Output the (x, y) coordinate of the center of the cell containing the given text.  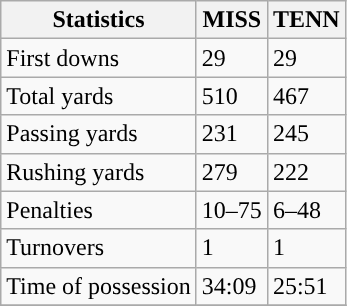
Time of possession (99, 286)
Turnovers (99, 248)
Penalties (99, 210)
Statistics (99, 20)
TENN (306, 20)
279 (232, 172)
510 (232, 96)
First downs (99, 58)
Rushing yards (99, 172)
231 (232, 134)
6–48 (306, 210)
Total yards (99, 96)
Passing yards (99, 134)
245 (306, 134)
222 (306, 172)
467 (306, 96)
34:09 (232, 286)
MISS (232, 20)
10–75 (232, 210)
25:51 (306, 286)
